For the text-containing cell, return its midpoint in (x, y) coordinate format. 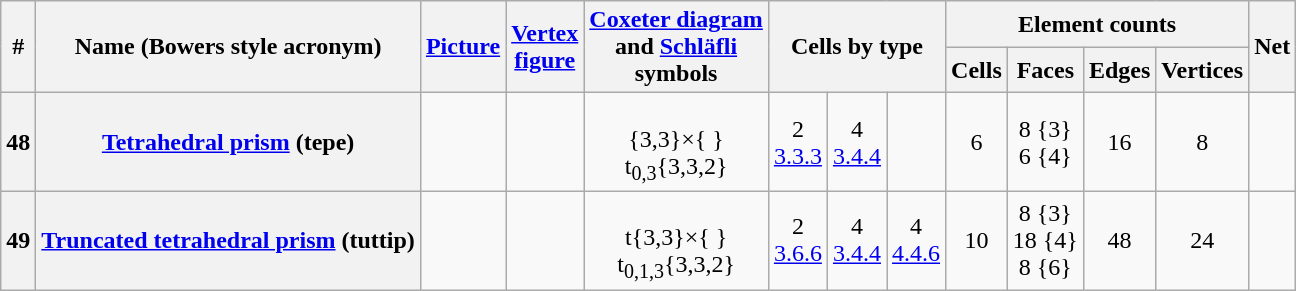
Vertexfigure (545, 47)
Truncated tetrahedral prism (tuttip) (228, 240)
Element counts (1098, 24)
t{3,3}×{ }t0,1,3{3,3,2} (676, 240)
49 (18, 240)
Cells (977, 70)
Faces (1045, 70)
2 3.6.6 (798, 240)
10 (977, 240)
Edges (1119, 70)
Name (Bowers style acronym) (228, 47)
8 {3}18 {4}8 {6} (1045, 240)
8 (1202, 142)
Cells by type (856, 47)
Net (1272, 47)
4 4.4.6 (916, 240)
Vertices (1202, 70)
Tetrahedral prism (tepe) (228, 142)
6 (977, 142)
24 (1202, 240)
# (18, 47)
Coxeter diagramand Schläflisymbols (676, 47)
2 3.3.3 (798, 142)
{3,3}×{ }t0,3{3,3,2} (676, 142)
8 {3}6 {4} (1045, 142)
Picture (462, 47)
16 (1119, 142)
